Locate the cell with the specified text and output its [X, Y] center coordinate. 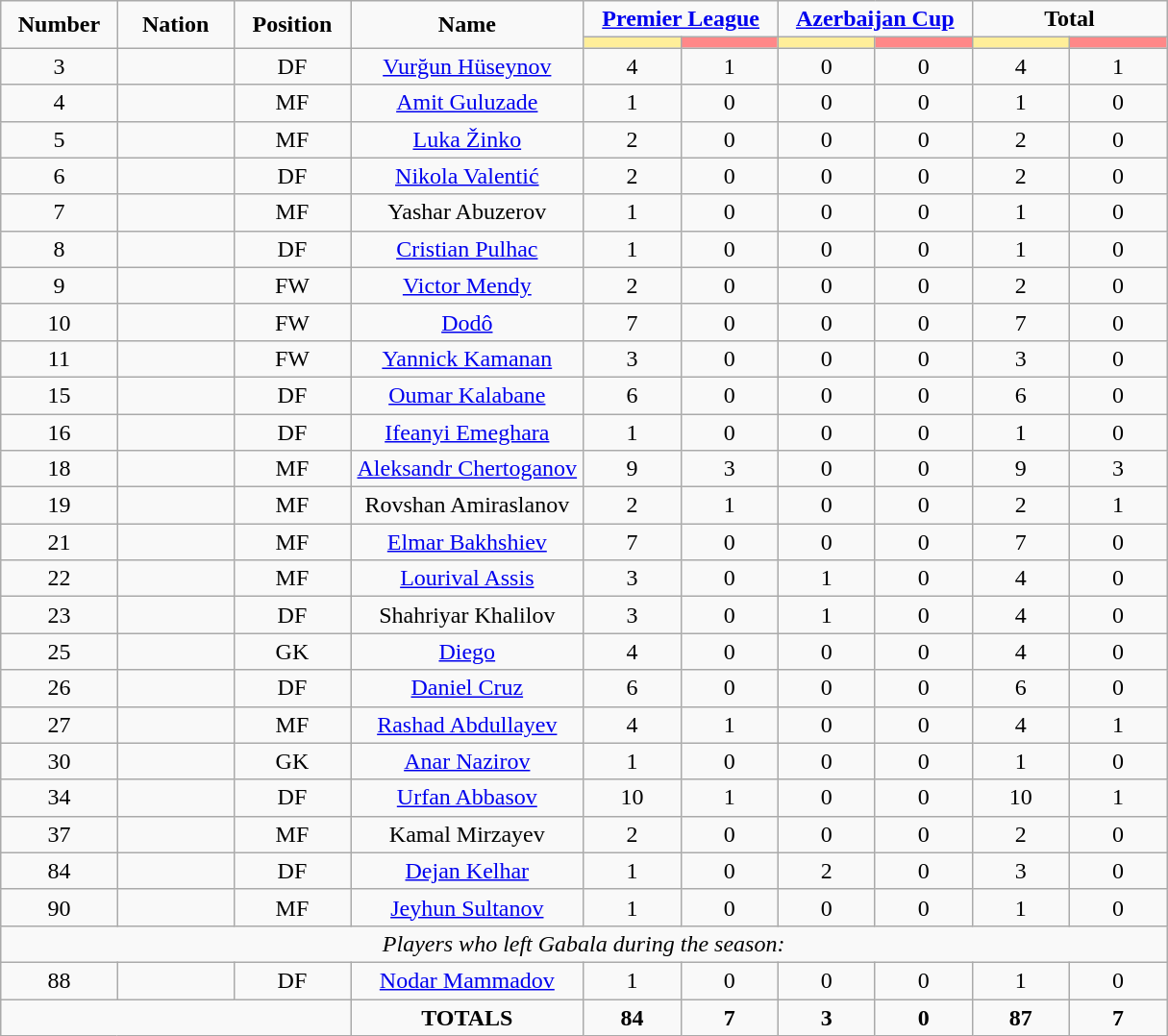
23 [60, 615]
21 [60, 542]
Position [292, 25]
Urfan Abbasov [467, 798]
25 [60, 652]
Kamal Mirzayev [467, 834]
16 [60, 432]
Vurğun Hüseynov [467, 66]
19 [60, 506]
Dejan Kelhar [467, 871]
Nikola Valentić [467, 176]
Aleksandr Chertoganov [467, 469]
Nodar Mammadov [467, 980]
Cristian Pulhac [467, 249]
Number [60, 25]
Jeyhun Sultanov [467, 907]
27 [60, 725]
Diego [467, 652]
Azerbaijan Cup [875, 19]
Rashad Abdullayev [467, 725]
Daniel Cruz [467, 688]
Premier League [681, 19]
11 [60, 358]
90 [60, 907]
30 [60, 761]
34 [60, 798]
Nation [175, 25]
Total [1069, 19]
Elmar Bakhshiev [467, 542]
8 [60, 249]
37 [60, 834]
22 [60, 579]
Amit Guluzade [467, 103]
88 [60, 980]
Anar Nazirov [467, 761]
18 [60, 469]
Lourival Assis [467, 579]
Oumar Kalabane [467, 395]
Shahriyar Khalilov [467, 615]
26 [60, 688]
Rovshan Amiraslanov [467, 506]
15 [60, 395]
5 [60, 139]
Ifeanyi Emeghara [467, 432]
Players who left Gabala during the season: [584, 944]
Yannick Kamanan [467, 358]
Victor Mendy [467, 285]
Dodô [467, 322]
87 [1021, 1018]
Luka Žinko [467, 139]
TOTALS [467, 1018]
Yashar Abuzerov [467, 212]
Name [467, 25]
